Scan for the cell matching the given text and deliver its (X, Y) coordinate at center. 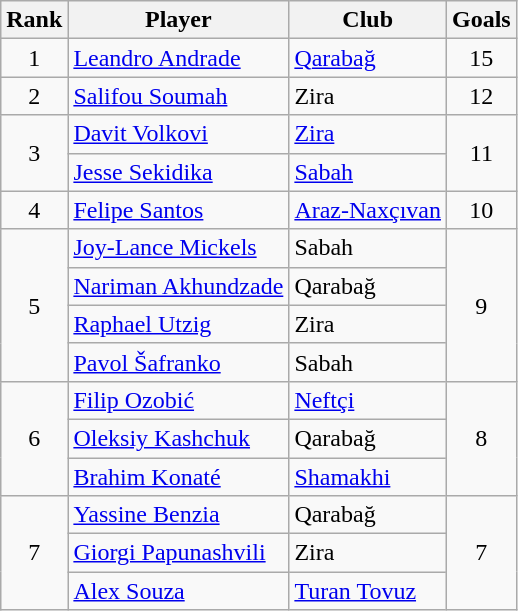
Brahim Konaté (178, 477)
10 (481, 210)
15 (481, 58)
Araz-Naxçıvan (368, 210)
Giorgi Papunashvili (178, 553)
Alex Souza (178, 591)
1 (34, 58)
Neftçi (368, 400)
Felipe Santos (178, 210)
Raphael Utzig (178, 324)
5 (34, 305)
Pavol Šafranko (178, 362)
Filip Ozobić (178, 400)
Rank (34, 20)
4 (34, 210)
6 (34, 438)
Player (178, 20)
12 (481, 96)
Yassine Benzia (178, 515)
Turan Tovuz (368, 591)
2 (34, 96)
9 (481, 305)
Jesse Sekidika (178, 172)
Leandro Andrade (178, 58)
Shamakhi (368, 477)
8 (481, 438)
Nariman Akhundzade (178, 286)
Club (368, 20)
Goals (481, 20)
Davit Volkovi (178, 134)
Oleksiy Kashchuk (178, 438)
Joy-Lance Mickels (178, 248)
11 (481, 153)
Salifou Soumah (178, 96)
3 (34, 153)
